Return the [X, Y] coordinate for the center point of the cell that contains the specified text.  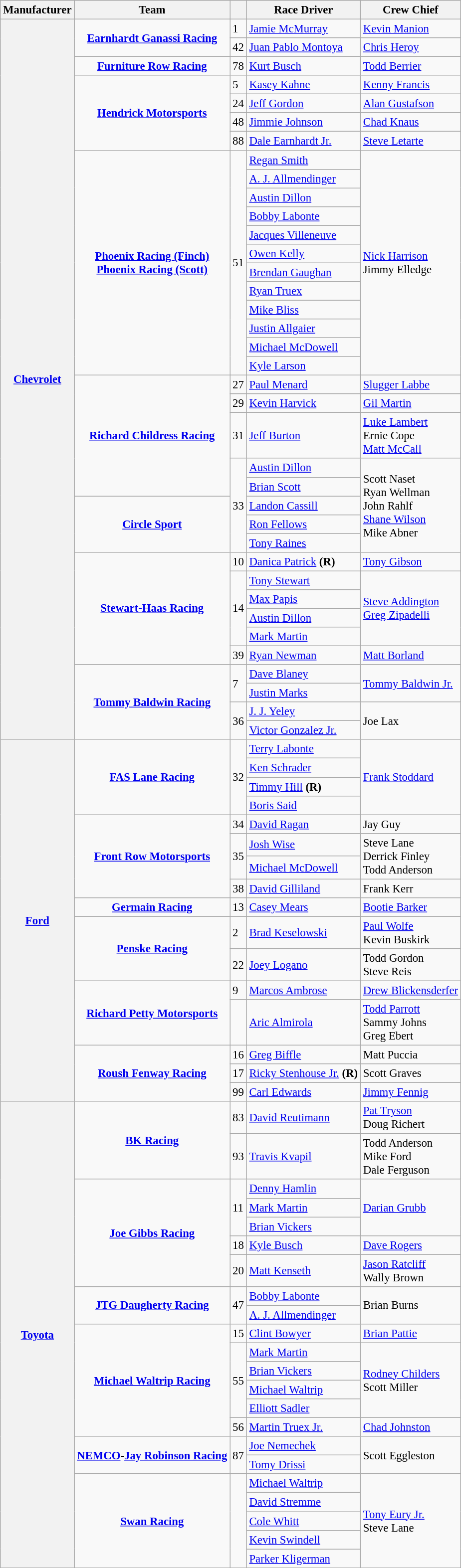
13 [238, 907]
16 [238, 1055]
Tomy Drissi [303, 1465]
Ford [37, 921]
Darian Grubb [410, 1208]
Dave Rogers [410, 1245]
7 [238, 683]
Alan Gustafson [410, 104]
Matt Borland [410, 656]
Slugger Labbe [410, 385]
Tony Raines [303, 543]
51 [238, 263]
11 [238, 1208]
Timmy Hill (R) [303, 787]
Marcos Ambrose [303, 990]
Brad Keselowski [303, 932]
Joe Nemechek [303, 1446]
Manufacturer [37, 10]
Earnhardt Ganassi Racing [152, 38]
56 [238, 1427]
Max Papis [303, 599]
Ken Schrader [303, 768]
Todd Berrier [410, 66]
Jacques Villeneuve [303, 235]
Race Driver [303, 10]
Luke Lambert Ernie Cope Matt McCall [410, 436]
Todd Parrott Sammy Johns Greg Ebert [410, 1023]
24 [238, 104]
Pat Tryson Doug Richert [410, 1118]
Mike Bliss [303, 310]
Ryan Truex [303, 291]
Kevin Harvick [303, 403]
Tony Stewart [303, 580]
Travis Kvapil [303, 1157]
Dave Blaney [303, 674]
Tony Gibson [410, 562]
Aric Almirola [303, 1023]
Scott Naset Ryan Wellman John Rahlf Shane Wilson Mike Abner [410, 506]
NEMCO-Jay Robinson Racing [152, 1455]
Paul Menard [303, 385]
Matt Kenseth [303, 1270]
Hendrick Motorsports [152, 113]
Kevin Swindell [303, 1540]
Joe Lax [410, 721]
88 [238, 141]
JTG Daugherty Racing [152, 1305]
Brendan Gaughan [303, 272]
Todd Anderson Mike Ford Dale Ferguson [410, 1157]
Justin Allgaier [303, 329]
Chevrolet [37, 380]
Bootie Barker [410, 907]
Justin Marks [303, 693]
83 [238, 1118]
Tommy Baldwin Racing [152, 702]
Richard Childress Racing [152, 436]
9 [238, 990]
Front Row Motorsports [152, 857]
34 [238, 824]
Nick Harrison Jimmy Elledge [410, 263]
Terry Labonte [303, 749]
Phoenix Racing (Finch) Phoenix Racing (Scott) [152, 263]
David Reutimann [303, 1118]
David Ragan [303, 824]
Tony Eury Jr. Steve Lane [410, 1521]
39 [238, 656]
Brian Scott [303, 487]
1 [238, 29]
Danica Patrick (R) [303, 562]
Landon Cassill [303, 506]
Victor Gonzalez Jr. [303, 730]
Paul Wolfe Kevin Buskirk [410, 932]
FAS Lane Racing [152, 777]
Josh Wise [303, 845]
Gil Martin [410, 403]
Elliott Sadler [303, 1408]
Jimmy Fennig [410, 1092]
Jimmie Johnson [303, 122]
Greg Biffle [303, 1055]
Kenny Francis [410, 85]
Cole Whitt [303, 1521]
18 [238, 1245]
Steve Letarte [410, 141]
Jason Ratcliff Wally Brown [410, 1270]
Boris Said [303, 805]
Furniture Row Racing [152, 66]
2 [238, 932]
20 [238, 1270]
Steve Lane Derrick Finley Todd Anderson [410, 856]
J. J. Yeley [303, 711]
Jay Guy [410, 824]
22 [238, 965]
Casey Mears [303, 907]
BK Racing [152, 1140]
Frank Stoddard [410, 777]
78 [238, 66]
Richard Petty Motorsports [152, 1013]
David Stremme [303, 1502]
Roush Fenway Racing [152, 1074]
Frank Kerr [410, 888]
10 [238, 562]
Brian Pattie [410, 1334]
93 [238, 1157]
5 [238, 85]
17 [238, 1073]
Kurt Busch [303, 66]
Michael Waltrip Racing [152, 1381]
14 [238, 608]
Juan Pablo Montoya [303, 47]
87 [238, 1455]
Martin Truex Jr. [303, 1427]
Steve Addington Greg Zipadelli [410, 608]
Carl Edwards [303, 1092]
Joe Gibbs Racing [152, 1233]
15 [238, 1334]
47 [238, 1305]
42 [238, 47]
Tommy Baldwin Jr. [410, 683]
Jeff Gordon [303, 104]
Chad Johnston [410, 1427]
Penske Racing [152, 948]
48 [238, 122]
Ryan Newman [303, 656]
Kasey Kahne [303, 85]
Crew Chief [410, 10]
Kyle Larson [303, 366]
Todd Gordon Steve Reis [410, 965]
Jamie McMurray [303, 29]
Ron Fellows [303, 524]
Ricky Stenhouse Jr. (R) [303, 1073]
Swan Racing [152, 1521]
Rodney Childers Scott Miller [410, 1380]
Parker Kligerman [303, 1559]
Joey Logano [303, 965]
Stewart-Haas Racing [152, 609]
99 [238, 1092]
36 [238, 721]
Brian Burns [410, 1305]
27 [238, 385]
David Gilliland [303, 888]
Toyota [37, 1334]
55 [238, 1380]
32 [238, 777]
31 [238, 436]
Team [152, 10]
Clint Bowyer [303, 1334]
38 [238, 888]
Germain Racing [152, 907]
Chad Knaus [410, 122]
Kevin Manion [410, 29]
Chris Heroy [410, 47]
Jeff Burton [303, 436]
Scott Eggleston [410, 1455]
Dale Earnhardt Jr. [303, 141]
Matt Puccia [410, 1055]
Regan Smith [303, 160]
29 [238, 403]
Kyle Busch [303, 1245]
Owen Kelly [303, 254]
Circle Sport [152, 524]
Drew Blickensderfer [410, 990]
Denny Hamlin [303, 1189]
35 [238, 856]
33 [238, 506]
Scott Graves [410, 1073]
